Pinpoint the cell where the given text exists, returning its (X, Y) midpoint coordinate. 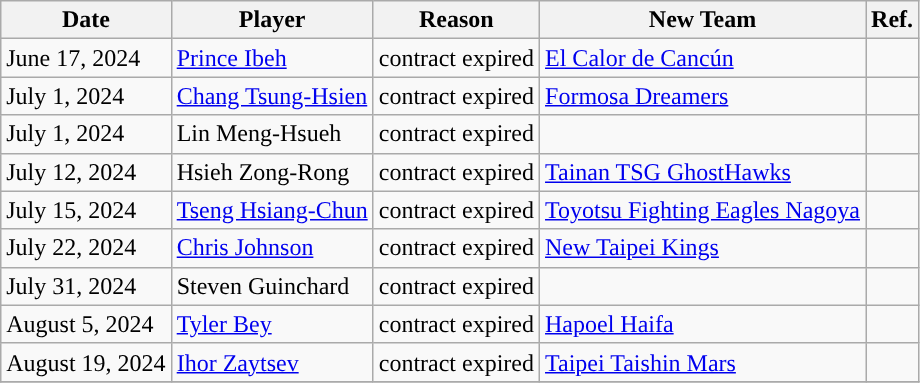
July 15, 2024 (86, 210)
Taipei Taishin Mars (703, 362)
Hsieh Zong-Rong (272, 172)
Prince Ibeh (272, 58)
Toyotsu Fighting Eagles Nagoya (703, 210)
Lin Meng-Hsueh (272, 134)
July 22, 2024 (86, 248)
Ihor Zaytsev (272, 362)
Steven Guinchard (272, 286)
New Taipei Kings (703, 248)
Tainan TSG GhostHawks (703, 172)
Chang Tsung-Hsien (272, 96)
El Calor de Cancún (703, 58)
August 5, 2024 (86, 324)
July 31, 2024 (86, 286)
New Team (703, 20)
Reason (456, 20)
Chris Johnson (272, 248)
Date (86, 20)
June 17, 2024 (86, 58)
Tseng Hsiang-Chun (272, 210)
Ref. (892, 20)
Tyler Bey (272, 324)
July 12, 2024 (86, 172)
Formosa Dreamers (703, 96)
August 19, 2024 (86, 362)
Hapoel Haifa (703, 324)
Player (272, 20)
